Pinpoint the cell where the given text exists, returning its [x, y] midpoint coordinate. 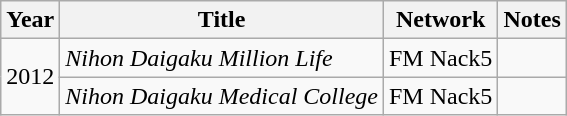
Nihon Daigaku Medical College [222, 96]
Notes [532, 20]
Year [30, 20]
Network [440, 20]
2012 [30, 77]
Title [222, 20]
Nihon Daigaku Million Life [222, 58]
